Search for the cell housing the specified text and yield its [x, y] center coordinate. 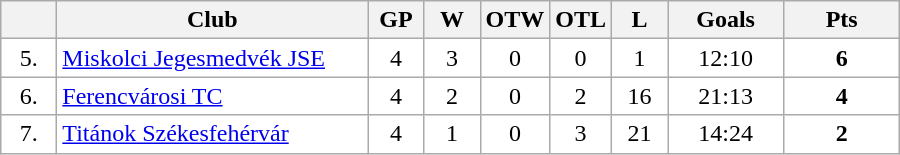
16 [640, 96]
Pts [842, 20]
21 [640, 134]
6. [29, 96]
L [640, 20]
GP [396, 20]
14:24 [726, 134]
21:13 [726, 96]
5. [29, 58]
Titánok Székesfehérvár [212, 134]
OTW [515, 20]
6 [842, 58]
Club [212, 20]
Goals [726, 20]
W [452, 20]
12:10 [726, 58]
Miskolci Jegesmedvék JSE [212, 58]
Ferencvárosi TC [212, 96]
7. [29, 134]
OTL [581, 20]
